Return [x, y] of the center of cell containing provided text 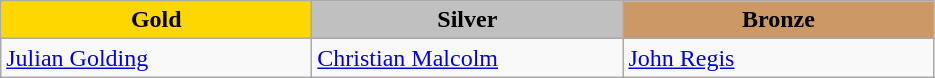
Christian Malcolm [468, 58]
Gold [156, 20]
John Regis [778, 58]
Julian Golding [156, 58]
Silver [468, 20]
Bronze [778, 20]
